For the text-containing cell, return its midpoint in (X, Y) coordinate format. 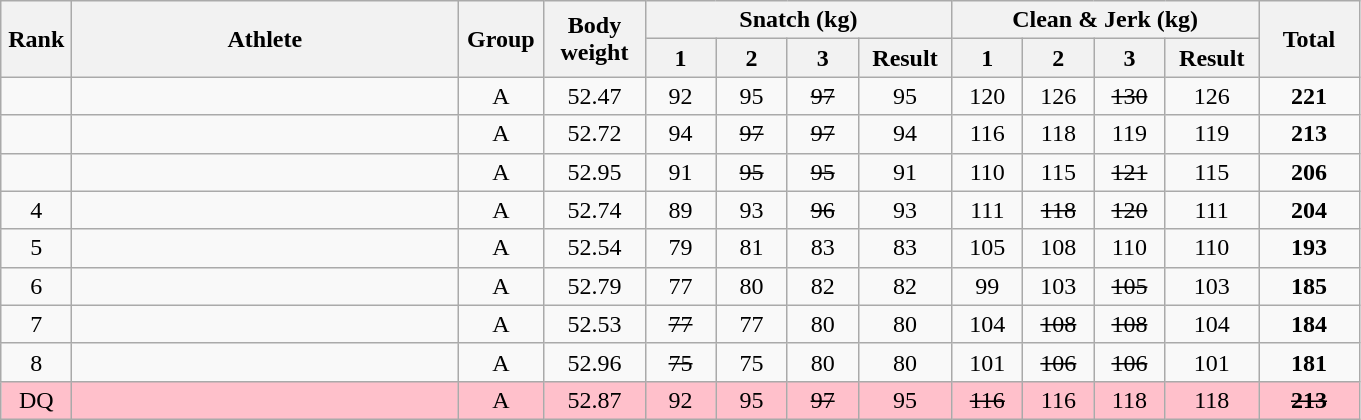
Group (501, 39)
206 (1308, 172)
5 (36, 248)
52.72 (594, 134)
52.53 (594, 324)
89 (680, 210)
8 (36, 362)
193 (1308, 248)
181 (1308, 362)
81 (752, 248)
Athlete (265, 39)
184 (1308, 324)
7 (36, 324)
130 (1130, 96)
Snatch (kg) (798, 20)
DQ (36, 400)
52.79 (594, 286)
52.87 (594, 400)
Rank (36, 39)
52.96 (594, 362)
Total (1308, 39)
121 (1130, 172)
99 (988, 286)
52.54 (594, 248)
Body weight (594, 39)
Clean & Jerk (kg) (1106, 20)
221 (1308, 96)
52.95 (594, 172)
52.47 (594, 96)
79 (680, 248)
204 (1308, 210)
52.74 (594, 210)
6 (36, 286)
4 (36, 210)
96 (822, 210)
185 (1308, 286)
